Detect which cell encompasses the target text, then output its (X, Y) center coordinate. 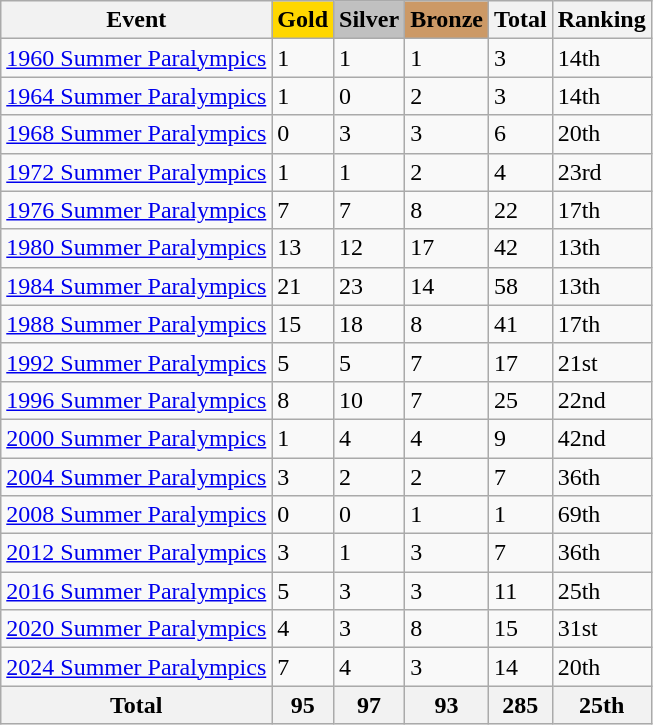
285 (521, 705)
10 (370, 400)
1992 Summer Paralympics (136, 362)
1980 Summer Paralympics (136, 248)
Bronze (447, 20)
11 (521, 591)
12 (370, 248)
95 (303, 705)
2020 Summer Paralympics (136, 629)
1964 Summer Paralympics (136, 96)
25 (521, 400)
58 (521, 286)
6 (521, 134)
13 (303, 248)
Gold (303, 20)
42 (521, 248)
23 (370, 286)
18 (370, 324)
31st (602, 629)
97 (370, 705)
23rd (602, 172)
21st (602, 362)
69th (602, 515)
2016 Summer Paralympics (136, 591)
21 (303, 286)
1988 Summer Paralympics (136, 324)
2024 Summer Paralympics (136, 667)
Event (136, 20)
41 (521, 324)
Silver (370, 20)
42nd (602, 438)
22nd (602, 400)
93 (447, 705)
1972 Summer Paralympics (136, 172)
1984 Summer Paralympics (136, 286)
1976 Summer Paralympics (136, 210)
1996 Summer Paralympics (136, 400)
1960 Summer Paralympics (136, 58)
2000 Summer Paralympics (136, 438)
2012 Summer Paralympics (136, 553)
2004 Summer Paralympics (136, 477)
22 (521, 210)
9 (521, 438)
1968 Summer Paralympics (136, 134)
2008 Summer Paralympics (136, 515)
Ranking (602, 20)
